Identify which cell holds the provided text, then report its (X, Y) central coordinate. 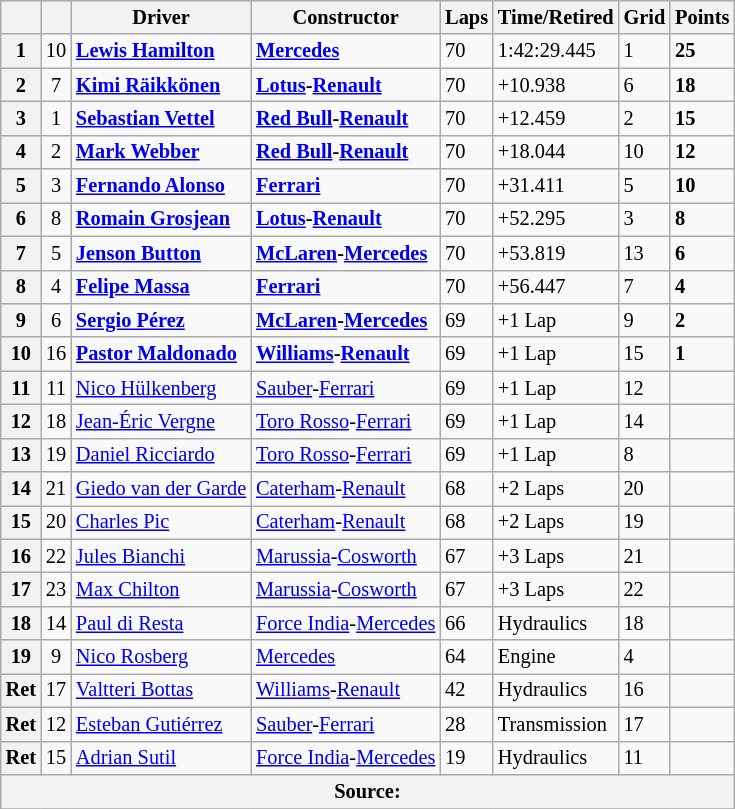
Pastor Maldonado (161, 354)
Romain Grosjean (161, 219)
+12.459 (556, 118)
Daniel Ricciardo (161, 455)
28 (466, 724)
+53.819 (556, 253)
Nico Rosberg (161, 657)
Transmission (556, 724)
25 (702, 51)
Adrian Sutil (161, 758)
Nico Hülkenberg (161, 388)
+31.411 (556, 186)
Engine (556, 657)
Jean-Éric Vergne (161, 421)
Jules Bianchi (161, 556)
Time/Retired (556, 17)
Kimi Räikkönen (161, 85)
Points (702, 17)
Grid (645, 17)
42 (466, 690)
Sebastian Vettel (161, 118)
+18.044 (556, 152)
Esteban Gutiérrez (161, 724)
Charles Pic (161, 522)
Giedo van der Garde (161, 489)
+56.447 (556, 287)
Sergio Pérez (161, 320)
+52.295 (556, 219)
1:42:29.445 (556, 51)
Max Chilton (161, 589)
23 (56, 589)
Jenson Button (161, 253)
Fernando Alonso (161, 186)
64 (466, 657)
Lewis Hamilton (161, 51)
Source: (368, 791)
Felipe Massa (161, 287)
Constructor (346, 17)
Laps (466, 17)
+10.938 (556, 85)
66 (466, 623)
Mark Webber (161, 152)
Valtteri Bottas (161, 690)
Driver (161, 17)
Paul di Resta (161, 623)
